Detect which cell encompasses the target text, then output its (x, y) center coordinate. 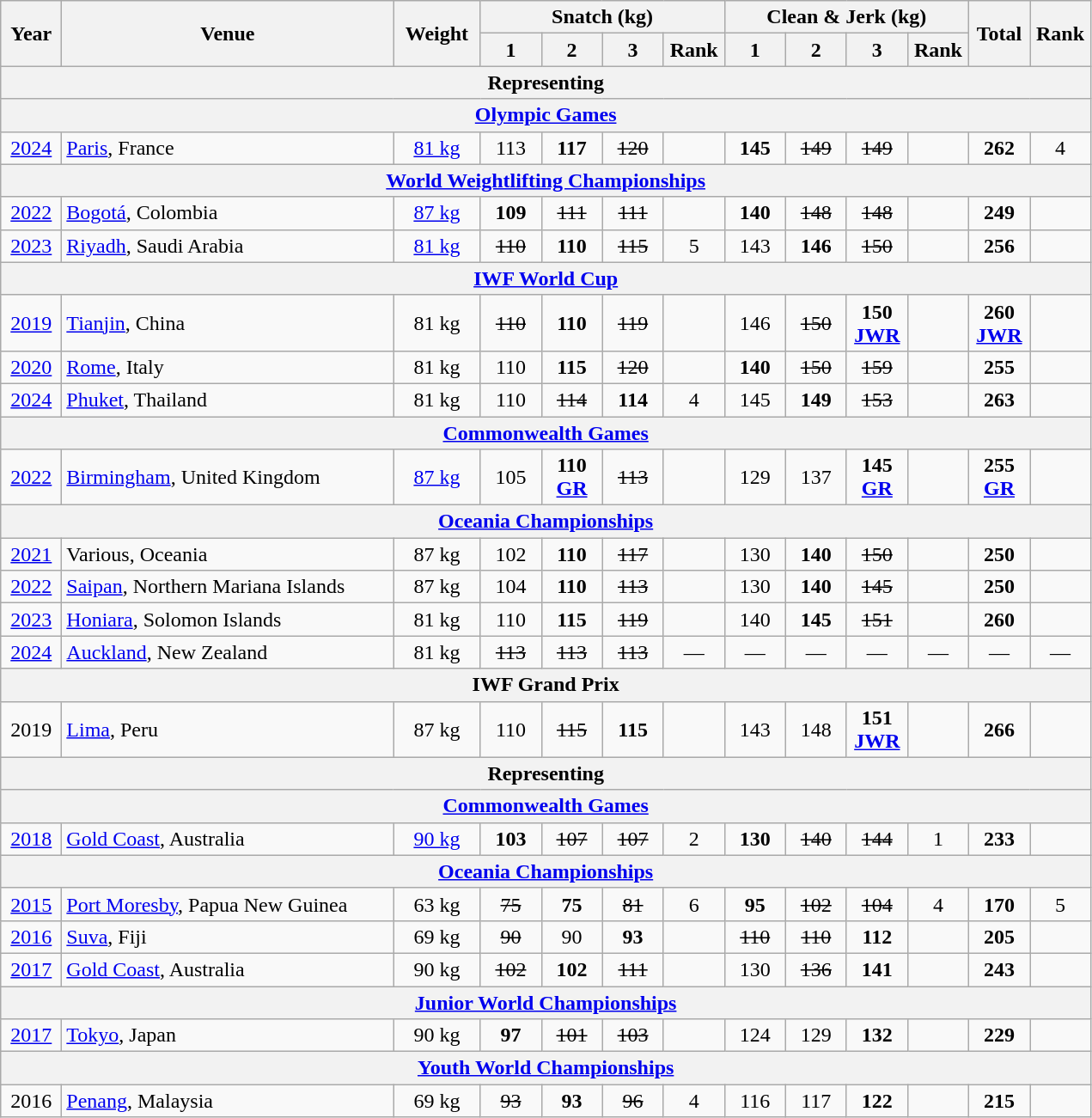
260 JWR (998, 323)
109 (510, 213)
132 (876, 1036)
Olympic Games (546, 115)
170 (998, 904)
159 (876, 367)
2020 (31, 367)
Tianjin, China (228, 323)
96 (632, 1101)
215 (998, 1101)
266 (998, 729)
262 (998, 148)
Suva, Fiji (228, 937)
256 (998, 246)
Youth World Championships (546, 1068)
105 (510, 478)
116 (754, 1101)
255GR (998, 478)
2018 (31, 839)
Paris, France (228, 148)
263 (998, 400)
95 (754, 904)
Riyadh, Saudi Arabia (228, 246)
Year (31, 34)
124 (754, 1036)
Phuket, Thailand (228, 400)
145GR (876, 478)
243 (998, 969)
205 (998, 937)
Port Moresby, Papua New Guinea (228, 904)
Weight (436, 34)
Honiara, Solomon Islands (228, 620)
Tokyo, Japan (228, 1036)
122 (876, 1101)
Venue (228, 34)
141 (876, 969)
Total (998, 34)
World Weightlifting Championships (546, 180)
144 (876, 839)
150 JWR (876, 323)
Saipan, Northern Mariana Islands (228, 587)
229 (998, 1036)
Bogotá, Colombia (228, 213)
81 (632, 904)
Various, Oceania (228, 554)
260 (998, 620)
110GR (572, 478)
137 (816, 478)
Auckland, New Zealand (228, 652)
Snatch (kg) (602, 17)
IWF Grand Prix (546, 685)
Rome, Italy (228, 367)
Junior World Championships (546, 1003)
112 (876, 937)
249 (998, 213)
153 (876, 400)
233 (998, 839)
Clean & Jerk (kg) (846, 17)
2015 (31, 904)
Birmingham, United Kingdom (228, 478)
136 (816, 969)
101 (572, 1036)
97 (510, 1036)
151 (876, 620)
6 (694, 904)
255 (998, 367)
151 JWR (876, 729)
2021 (31, 554)
IWF World Cup (546, 278)
63 kg (436, 904)
Penang, Malaysia (228, 1101)
Lima, Peru (228, 729)
